Pinpoint the cell where the given text exists, returning its [x, y] midpoint coordinate. 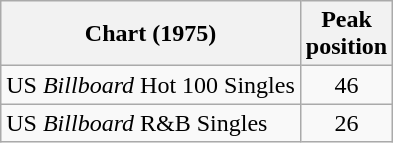
26 [346, 123]
Peak position [346, 34]
US Billboard R&B Singles [151, 123]
46 [346, 85]
US Billboard Hot 100 Singles [151, 85]
Chart (1975) [151, 34]
